Detect which cell encompasses the target text, then output its (x, y) center coordinate. 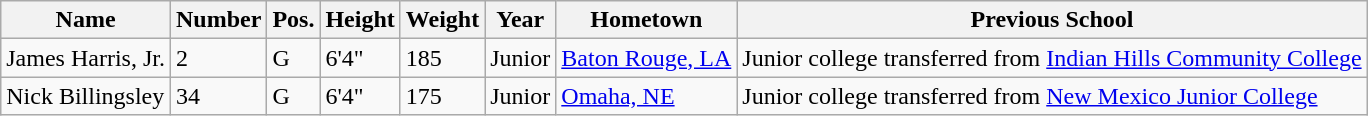
Omaha, NE (646, 96)
James Harris, Jr. (86, 58)
Height (360, 20)
Nick Billingsley (86, 96)
Junior college transferred from New Mexico Junior College (1052, 96)
2 (218, 58)
Name (86, 20)
Weight (442, 20)
175 (442, 96)
Baton Rouge, LA (646, 58)
185 (442, 58)
Hometown (646, 20)
34 (218, 96)
Previous School (1052, 20)
Pos. (294, 20)
Number (218, 20)
Year (520, 20)
Junior college transferred from Indian Hills Community College (1052, 58)
